Identify which cell holds the provided text, then report its (x, y) central coordinate. 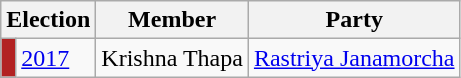
Krishna Thapa (172, 58)
Member (172, 20)
2017 (56, 58)
Rastriya Janamorcha (354, 58)
Party (354, 20)
Election (48, 20)
